Locate the cell with the specified text and output its (x, y) center coordinate. 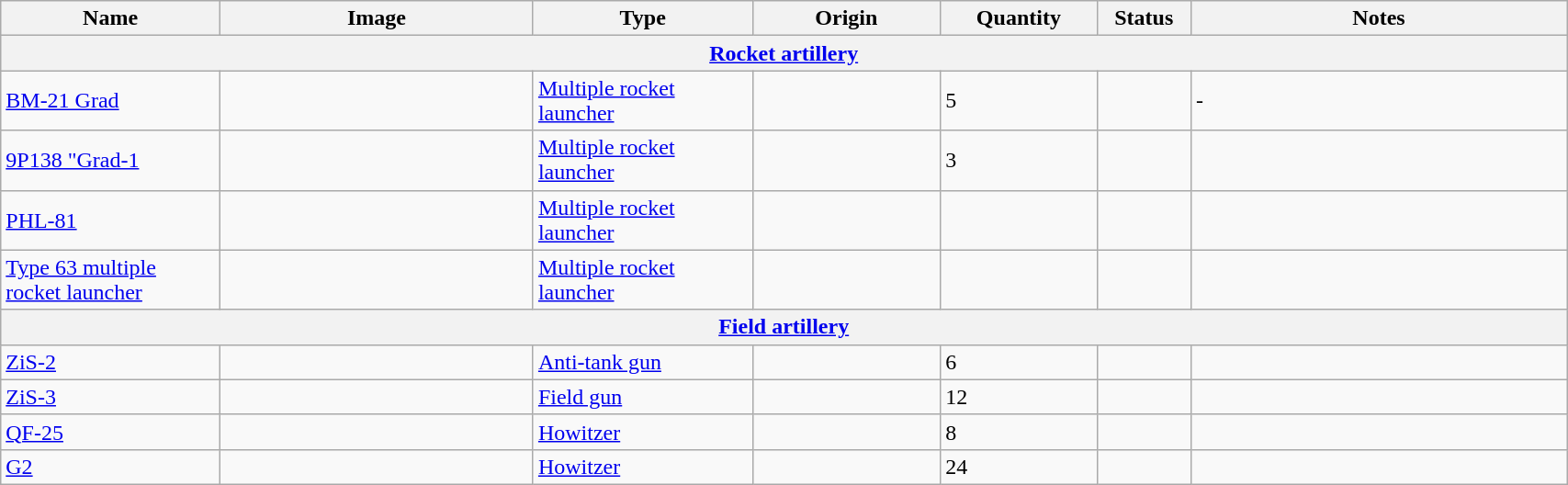
Type (643, 18)
Status (1144, 18)
ZiS-2 (110, 362)
5 (1019, 101)
24 (1019, 467)
PHL-81 (110, 220)
Rocket artillery (784, 53)
- (1378, 101)
ZiS-3 (110, 397)
Origin (847, 18)
G2 (110, 467)
Image (377, 18)
8 (1019, 432)
Notes (1378, 18)
Anti-tank gun (643, 362)
Quantity (1019, 18)
6 (1019, 362)
Field gun (643, 397)
QF-25 (110, 432)
3 (1019, 160)
BM-21 Grad (110, 101)
Name (110, 18)
12 (1019, 397)
Field artillery (784, 327)
9P138 "Grad-1 (110, 160)
Type 63 multiple rocket launcher (110, 279)
